Determine the [x, y] coordinate at the center of the cell enclosing the given text.  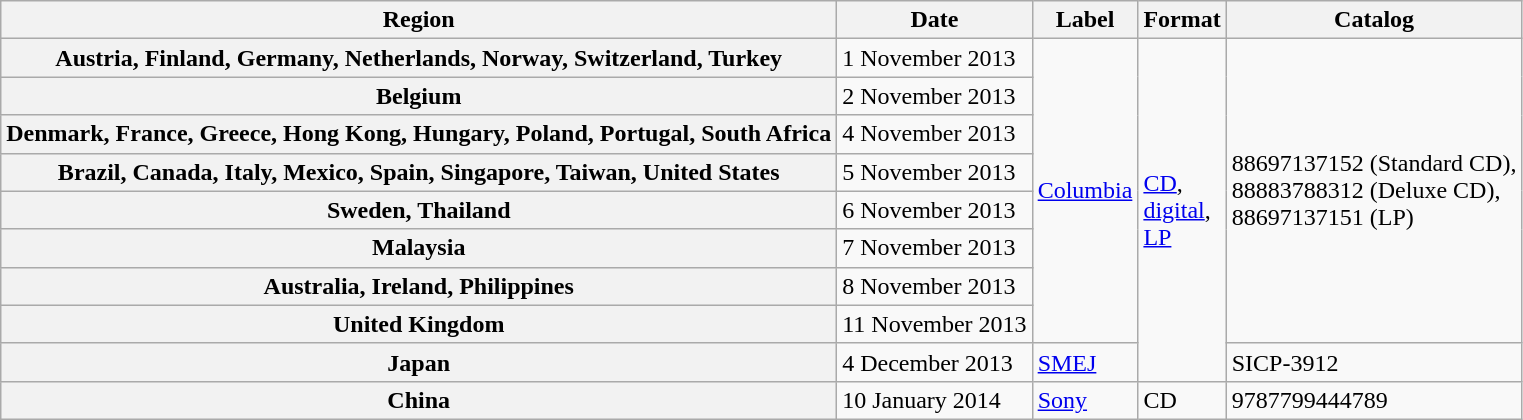
4 November 2013 [934, 134]
Label [1085, 20]
CD [1182, 400]
Format [1182, 20]
Columbia [1085, 191]
Malaysia [419, 248]
2 November 2013 [934, 96]
SMEJ [1085, 362]
11 November 2013 [934, 324]
Austria, Finland, Germany, Netherlands, Norway, Switzerland, Turkey [419, 58]
Catalog [1374, 20]
Sony [1085, 400]
9787799444789 [1374, 400]
5 November 2013 [934, 172]
Australia, Ireland, Philippines [419, 286]
Belgium [419, 96]
7 November 2013 [934, 248]
8 November 2013 [934, 286]
China [419, 400]
Date [934, 20]
10 January 2014 [934, 400]
6 November 2013 [934, 210]
1 November 2013 [934, 58]
Brazil, Canada, Italy, Mexico, Spain, Singapore, Taiwan, United States [419, 172]
Region [419, 20]
88697137152 (Standard CD), 88883788312 (Deluxe CD), 88697137151 (LP) [1374, 191]
CD, digital, LP [1182, 210]
United Kingdom [419, 324]
Sweden, Thailand [419, 210]
Japan [419, 362]
4 December 2013 [934, 362]
Denmark, France, Greece, Hong Kong, Hungary, Poland, Portugal, South Africa [419, 134]
SICP-3912 [1374, 362]
